Search for the cell housing the specified text and yield its [X, Y] center coordinate. 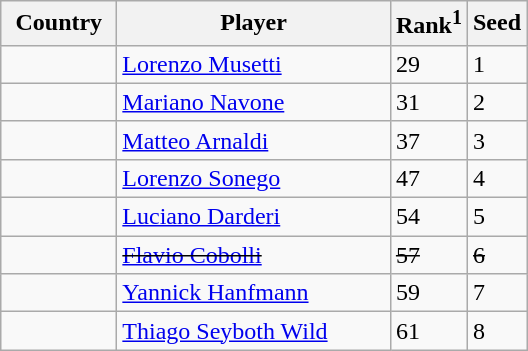
31 [428, 102]
3 [496, 140]
Seed [496, 24]
Flavio Cobolli [254, 255]
37 [428, 140]
61 [428, 331]
29 [428, 64]
Country [59, 24]
47 [428, 178]
7 [496, 293]
Luciano Darderi [254, 217]
Lorenzo Musetti [254, 64]
Yannick Hanfmann [254, 293]
Mariano Navone [254, 102]
6 [496, 255]
Matteo Arnaldi [254, 140]
59 [428, 293]
Player [254, 24]
4 [496, 178]
1 [496, 64]
5 [496, 217]
Lorenzo Sonego [254, 178]
2 [496, 102]
8 [496, 331]
54 [428, 217]
Rank1 [428, 24]
Thiago Seyboth Wild [254, 331]
57 [428, 255]
